Scan for the cell matching the given text and deliver its [x, y] coordinate at center. 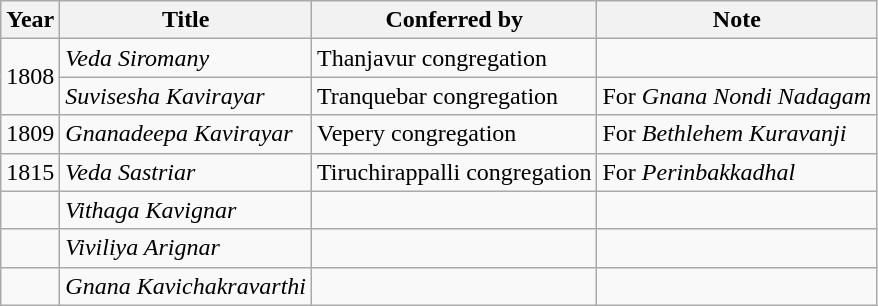
Gnana Kavichakravarthi [186, 286]
Note [737, 20]
Tranquebar congregation [454, 96]
For Gnana Nondi Nadagam [737, 96]
Gnanadeepa Kavirayar [186, 134]
1809 [30, 134]
Viviliya Arignar [186, 248]
Veda Sastriar [186, 172]
1815 [30, 172]
Year [30, 20]
Conferred by [454, 20]
Suvisesha Kavirayar [186, 96]
Title [186, 20]
For Bethlehem Kuravanji [737, 134]
1808 [30, 77]
Vithaga Kavignar [186, 210]
Vepery congregation [454, 134]
Thanjavur congregation [454, 58]
For Perinbakkadhal [737, 172]
Tiruchirappalli congregation [454, 172]
Veda Siromany [186, 58]
